Extract the [X, Y] coordinate from the center of the cell holding the provided text.  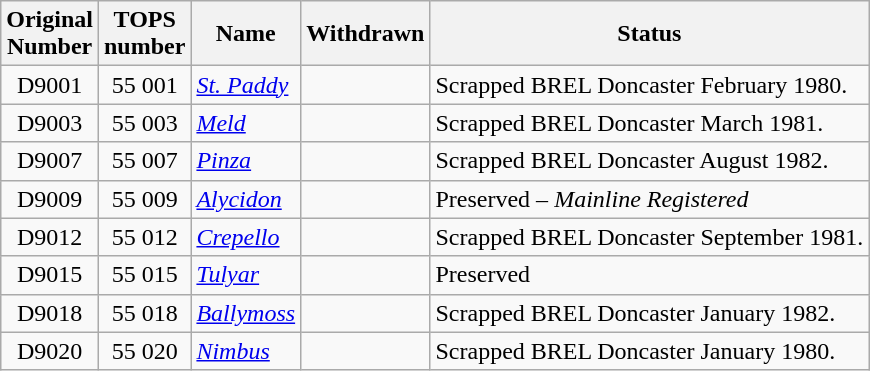
Nimbus [246, 351]
Alycidon [246, 199]
D9001 [50, 85]
St. Paddy [246, 85]
D9009 [50, 199]
55 001 [144, 85]
Preserved – Mainline Registered [650, 199]
55 020 [144, 351]
Scrapped BREL Doncaster January 1980. [650, 351]
55 015 [144, 275]
Ballymoss [246, 313]
Scrapped BREL Doncaster August 1982. [650, 161]
D9003 [50, 123]
D9018 [50, 313]
Scrapped BREL Doncaster February 1980. [650, 85]
Preserved [650, 275]
55 003 [144, 123]
Scrapped BREL Doncaster January 1982. [650, 313]
D9015 [50, 275]
Status [650, 34]
Name [246, 34]
Withdrawn [366, 34]
OriginalNumber [50, 34]
Tulyar [246, 275]
D9012 [50, 237]
55 007 [144, 161]
55 012 [144, 237]
Pinza [246, 161]
Meld [246, 123]
Scrapped BREL Doncaster March 1981. [650, 123]
TOPSnumber [144, 34]
Scrapped BREL Doncaster September 1981. [650, 237]
D9020 [50, 351]
55 009 [144, 199]
55 018 [144, 313]
Crepello [246, 237]
D9007 [50, 161]
